Detect which cell encompasses the target text, then output its (x, y) center coordinate. 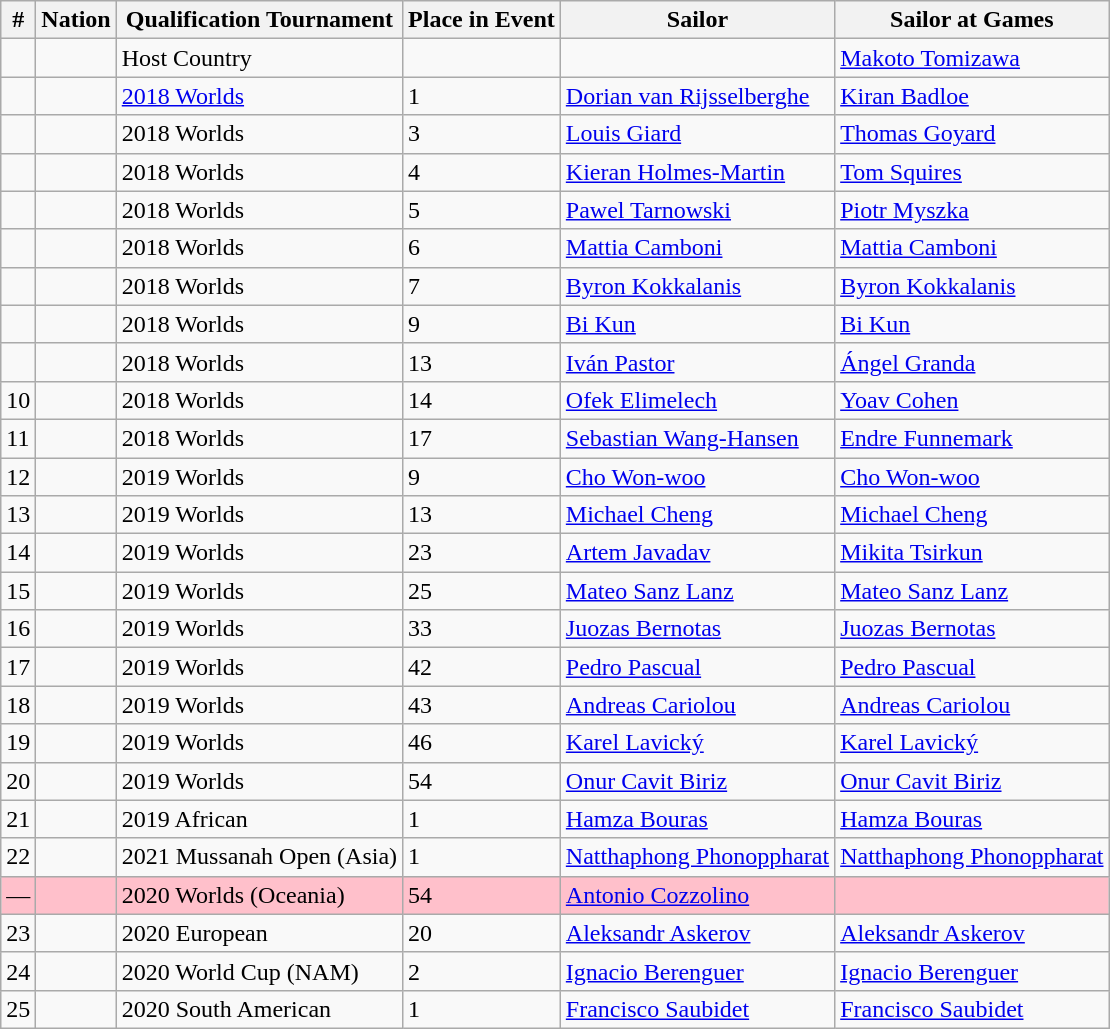
22 (18, 857)
2020 World Cup (NAM) (259, 971)
7 (482, 286)
Nation (76, 20)
Thomas Goyard (972, 134)
33 (482, 629)
Host Country (259, 58)
Qualification Tournament (259, 20)
Louis Giard (697, 134)
Dorian van Rijsselberghe (697, 96)
# (18, 20)
2020 Worlds (Oceania) (259, 895)
18 (18, 705)
24 (18, 971)
42 (482, 667)
19 (18, 743)
2 (482, 971)
46 (482, 743)
Kiran Badloe (972, 96)
2019 African (259, 819)
6 (482, 248)
Ofek Elimelech (697, 400)
Ángel Granda (972, 362)
Artem Javadav (697, 553)
Endre Funnemark (972, 438)
2020 South American (259, 1009)
Sailor at Games (972, 20)
15 (18, 591)
5 (482, 210)
10 (18, 400)
Kieran Holmes-Martin (697, 172)
Antonio Cozzolino (697, 895)
Makoto Tomizawa (972, 58)
Mikita Tsirkun (972, 553)
12 (18, 477)
11 (18, 438)
Yoav Cohen (972, 400)
Place in Event (482, 20)
Piotr Myszka (972, 210)
3 (482, 134)
Pawel Tarnowski (697, 210)
— (18, 895)
43 (482, 705)
2021 Mussanah Open (Asia) (259, 857)
Sebastian Wang-Hansen (697, 438)
2020 European (259, 933)
Sailor (697, 20)
Iván Pastor (697, 362)
4 (482, 172)
Tom Squires (972, 172)
21 (18, 819)
16 (18, 629)
